Provide the (x, y) coordinate of the cell's center where the given text is located.  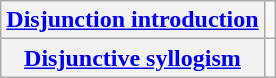
Disjunctive syllogism (132, 58)
Disjunction introduction (132, 20)
